Locate the cell with the specified text and output its (x, y) center coordinate. 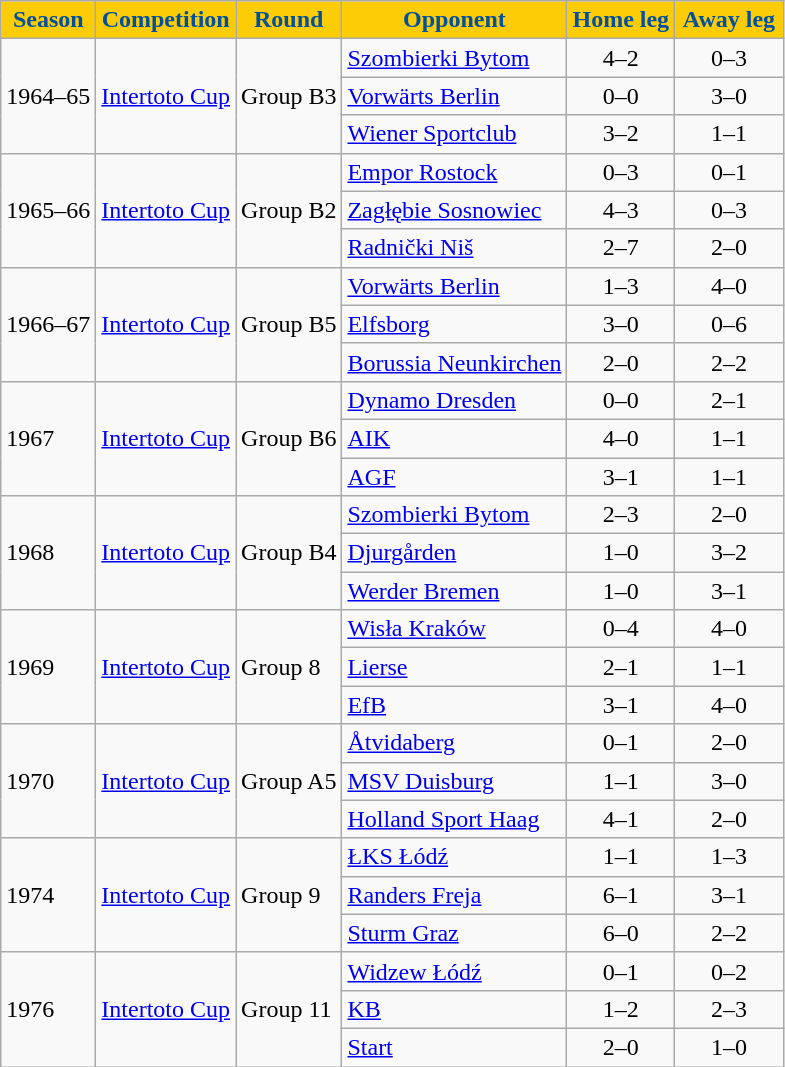
Group B4 (289, 553)
ŁKS Łódź (454, 857)
1964–65 (48, 96)
Group A5 (289, 781)
Dynamo Dresden (454, 400)
AGF (454, 477)
1976 (48, 1009)
1974 (48, 895)
Åtvidaberg (454, 743)
Randers Freja (454, 895)
1967 (48, 438)
EfB (454, 705)
Zagłębie Sosnowiec (454, 210)
Opponent (454, 20)
1968 (48, 553)
MSV Duisburg (454, 781)
Wiener Sportclub (454, 134)
Empor Rostock (454, 172)
Borussia Neunkirchen (454, 362)
Sturm Graz (454, 933)
1965–66 (48, 210)
6–1 (621, 895)
Group B3 (289, 96)
6–0 (621, 933)
Season (48, 20)
4–3 (621, 210)
Competition (166, 20)
0–6 (730, 324)
Wisła Kraków (454, 629)
Group 9 (289, 895)
4–1 (621, 819)
2–7 (621, 248)
Lierse (454, 667)
Group 11 (289, 1009)
Group B5 (289, 324)
Group B2 (289, 210)
1966–67 (48, 324)
Start (454, 1047)
Djurgården (454, 553)
AIK (454, 438)
Werder Bremen (454, 591)
Elfsborg (454, 324)
Group B6 (289, 438)
0–2 (730, 971)
KB (454, 1009)
Holland Sport Haag (454, 819)
Radnički Niš (454, 248)
Home leg (621, 20)
Widzew Łódź (454, 971)
4–2 (621, 58)
0–4 (621, 629)
1–2 (621, 1009)
Round (289, 20)
1970 (48, 781)
Group 8 (289, 667)
1969 (48, 667)
Away leg (730, 20)
